Output the (x, y) coordinate of the center of the cell containing the given text.  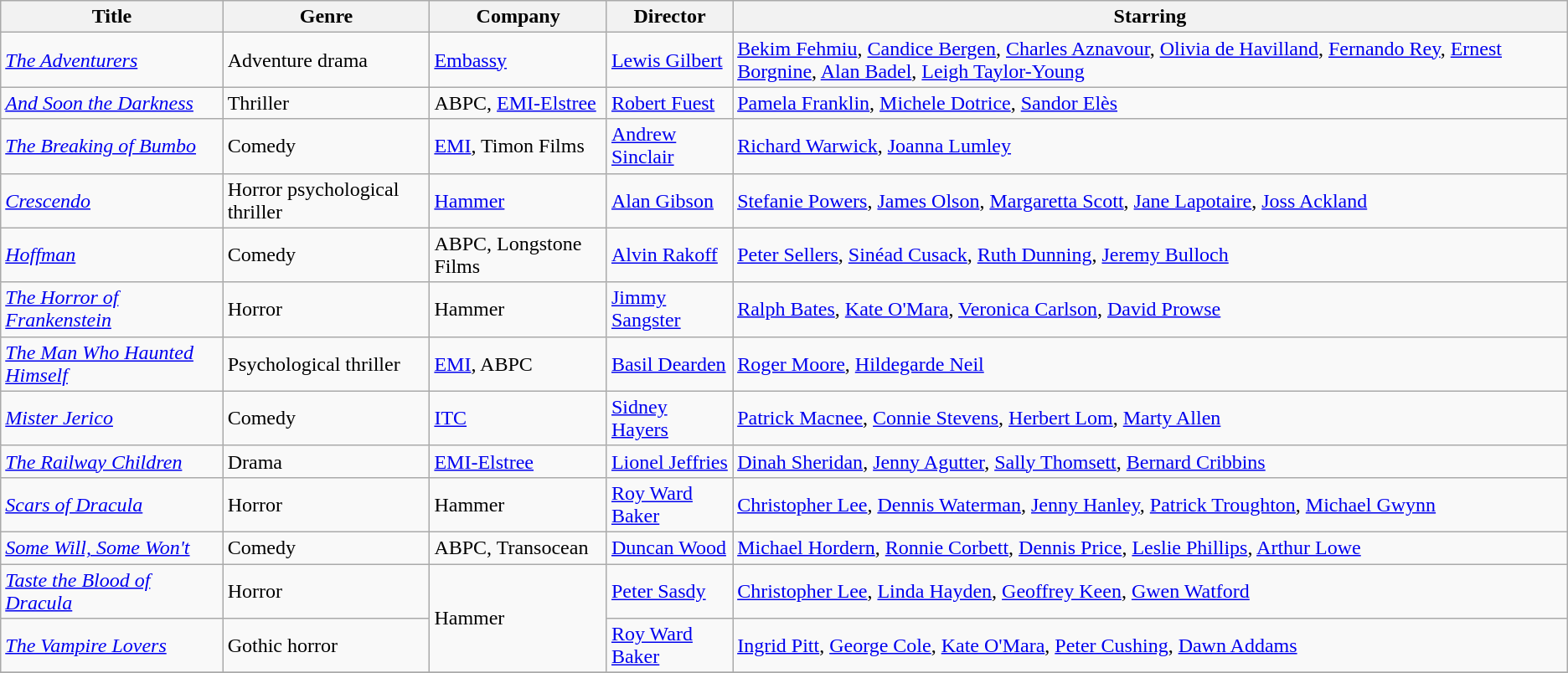
Dinah Sheridan, Jenny Agutter, Sally Thomsett, Bernard Cribbins (1151, 461)
Alvin Rakoff (669, 254)
ABPC, Longstone Films (518, 254)
Peter Sellers, Sinéad Cusack, Ruth Dunning, Jeremy Bulloch (1151, 254)
Robert Fuest (669, 103)
Crescendo (112, 201)
EMI-Elstree (518, 461)
Taste the Blood of Dracula (112, 591)
The Breaking of Bumbo (112, 146)
Patrick Macnee, Connie Stevens, Herbert Lom, Marty Allen (1151, 419)
ABPC, EMI-Elstree (518, 103)
EMI, ABPC (518, 363)
Ralph Bates, Kate O'Mara, Veronica Carlson, David Prowse (1151, 310)
Bekim Fehmiu, Candice Bergen, Charles Aznavour, Olivia de Havilland, Fernando Rey, Ernest Borgnine, Alan Badel, Leigh Taylor-Young (1151, 60)
The Man Who Haunted Himself (112, 363)
ITC (518, 419)
Pamela Franklin, Michele Dotrice, Sandor Elès (1151, 103)
Peter Sasdy (669, 591)
The Railway Children (112, 461)
Starring (1151, 17)
Alan Gibson (669, 201)
Thriller (327, 103)
Gothic horror (327, 646)
Andrew Sinclair (669, 146)
Roger Moore, Hildegarde Neil (1151, 363)
EMI, Timon Films (518, 146)
Duncan Wood (669, 547)
And Soon the Darkness (112, 103)
Lionel Jeffries (669, 461)
Richard Warwick, Joanna Lumley (1151, 146)
The Adventurers (112, 60)
Ingrid Pitt, George Cole, Kate O'Mara, Peter Cushing, Dawn Addams (1151, 646)
Scars of Dracula (112, 504)
Drama (327, 461)
Jimmy Sangster (669, 310)
Christopher Lee, Linda Hayden, Geoffrey Keen, Gwen Watford (1151, 591)
Mister Jerico (112, 419)
Hoffman (112, 254)
Christopher Lee, Dennis Waterman, Jenny Hanley, Patrick Troughton, Michael Gwynn (1151, 504)
Sidney Hayers (669, 419)
The Vampire Lovers (112, 646)
Horror psychological thriller (327, 201)
Basil Dearden (669, 363)
Title (112, 17)
Lewis Gilbert (669, 60)
Psychological thriller (327, 363)
The Horror of Frankenstein (112, 310)
Director (669, 17)
Embassy (518, 60)
Stefanie Powers, James Olson, Margaretta Scott, Jane Lapotaire, Joss Ackland (1151, 201)
Some Will, Some Won't (112, 547)
Adventure drama (327, 60)
ABPC, Transocean (518, 547)
Michael Hordern, Ronnie Corbett, Dennis Price, Leslie Phillips, Arthur Lowe (1151, 547)
Company (518, 17)
Genre (327, 17)
